Capture the cell that displays the provided text and extract its (X, Y) central coordinate. 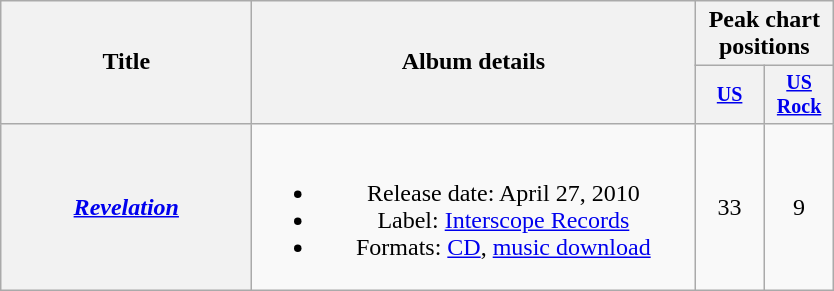
Revelation (126, 206)
Peak chartpositions (764, 34)
Release date: April 27, 2010Label: Interscope RecordsFormats: CD, music download (474, 206)
Album details (474, 62)
US Rock (798, 94)
9 (798, 206)
Title (126, 62)
33 (730, 206)
US (730, 94)
